Output the (X, Y) coordinate of the center of the cell containing the given text.  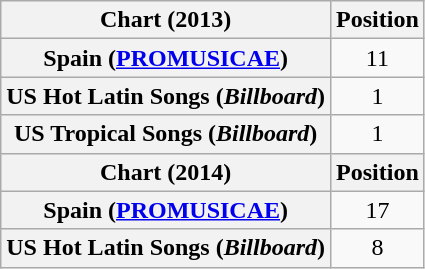
11 (378, 58)
8 (378, 248)
Chart (2014) (166, 172)
Chart (2013) (166, 20)
17 (378, 210)
US Tropical Songs (Billboard) (166, 134)
